Output the (X, Y) coordinate of the center of the cell containing the given text.  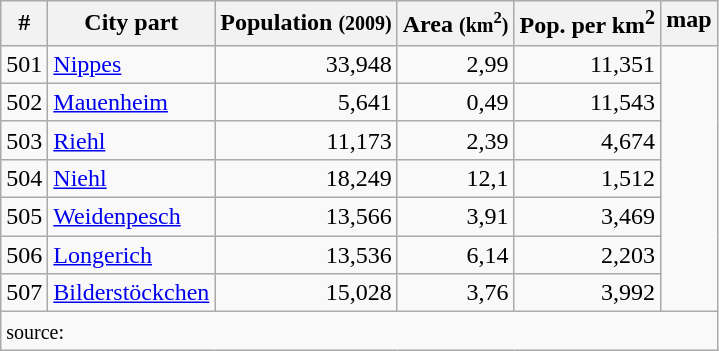
map (689, 24)
Bilderstöckchen (132, 293)
501 (24, 64)
503 (24, 140)
13,566 (306, 217)
Pop. per km2 (588, 24)
3,91 (456, 217)
2,99 (456, 64)
Longerich (132, 255)
# (24, 24)
Riehl (132, 140)
6,14 (456, 255)
18,249 (306, 178)
City part (132, 24)
2,203 (588, 255)
502 (24, 102)
1,512 (588, 178)
3,992 (588, 293)
3,76 (456, 293)
504 (24, 178)
Nippes (132, 64)
505 (24, 217)
13,536 (306, 255)
4,674 (588, 140)
Weidenpesch (132, 217)
15,028 (306, 293)
source: (359, 331)
11,543 (588, 102)
507 (24, 293)
Population (2009) (306, 24)
Area (km2) (456, 24)
11,173 (306, 140)
Mauenheim (132, 102)
33,948 (306, 64)
2,39 (456, 140)
12,1 (456, 178)
3,469 (588, 217)
0,49 (456, 102)
506 (24, 255)
11,351 (588, 64)
Niehl (132, 178)
5,641 (306, 102)
